Search for the cell housing the specified text and yield its (x, y) center coordinate. 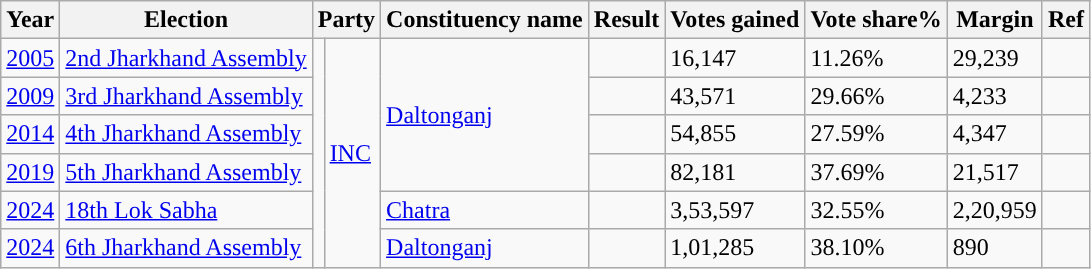
2nd Jharkhand Assembly (186, 58)
2,20,959 (994, 210)
5th Jharkhand Assembly (186, 172)
Constituency name (485, 20)
4th Jharkhand Assembly (186, 134)
Margin (994, 20)
54,855 (735, 134)
3,53,597 (735, 210)
4,347 (994, 134)
Result (626, 20)
38.10% (876, 248)
2019 (30, 172)
11.26% (876, 58)
890 (994, 248)
16,147 (735, 58)
4,233 (994, 96)
1,01,285 (735, 248)
INC (352, 153)
3rd Jharkhand Assembly (186, 96)
Year (30, 20)
Vote share% (876, 20)
Chatra (485, 210)
6th Jharkhand Assembly (186, 248)
Ref (1066, 20)
43,571 (735, 96)
29,239 (994, 58)
Election (186, 20)
29.66% (876, 96)
2005 (30, 58)
32.55% (876, 210)
Party (346, 20)
37.69% (876, 172)
21,517 (994, 172)
Votes gained (735, 20)
2014 (30, 134)
82,181 (735, 172)
2009 (30, 96)
27.59% (876, 134)
18th Lok Sabha (186, 210)
